Return the [X, Y] coordinate for the center point of the cell that contains the specified text.  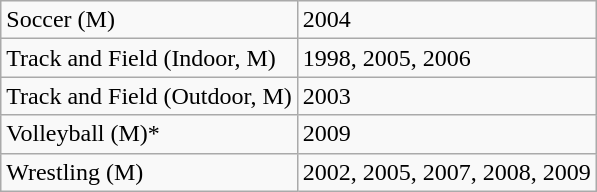
Soccer (M) [150, 20]
2004 [446, 20]
Track and Field (Indoor, M) [150, 58]
1998, 2005, 2006 [446, 58]
Volleyball (M)* [150, 134]
Wrestling (M) [150, 172]
2002, 2005, 2007, 2008, 2009 [446, 172]
2003 [446, 96]
Track and Field (Outdoor, M) [150, 96]
2009 [446, 134]
